For the text-containing cell, return its midpoint in [x, y] coordinate format. 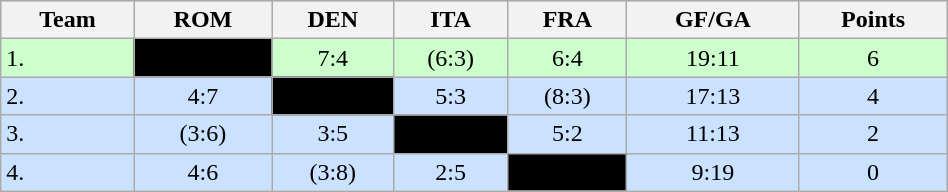
Points [873, 20]
7:4 [333, 58]
0 [873, 172]
6 [873, 58]
3:5 [333, 134]
FRA [568, 20]
ITA [451, 20]
17:13 [713, 96]
3. [68, 134]
(3:8) [333, 172]
19:11 [713, 58]
5:2 [568, 134]
4:7 [203, 96]
(3:6) [203, 134]
4:6 [203, 172]
GF/GA [713, 20]
4 [873, 96]
9:19 [713, 172]
1. [68, 58]
(8:3) [568, 96]
11:13 [713, 134]
6:4 [568, 58]
2:5 [451, 172]
5:3 [451, 96]
ROM [203, 20]
2 [873, 134]
(6:3) [451, 58]
4. [68, 172]
Team [68, 20]
2. [68, 96]
DEN [333, 20]
